Return the [x, y] coordinate for the center point of the cell that contains the specified text.  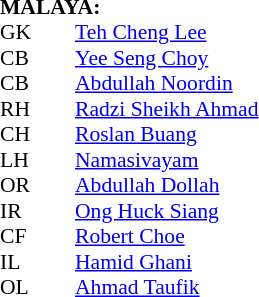
Ong Huck Siang [166, 211]
Yee Seng Choy [166, 58]
CF [19, 237]
GK [19, 33]
Robert Choe [166, 237]
Radzi Sheikh Ahmad [166, 109]
Teh Cheng Lee [166, 33]
IL [19, 262]
Abdullah Noordin [166, 83]
Roslan Buang [166, 135]
OR [19, 185]
Hamid Ghani [166, 262]
IR [19, 211]
RH [19, 109]
Abdullah Dollah [166, 185]
Namasivayam [166, 160]
CH [19, 135]
LH [19, 160]
